For the text-containing cell, return its midpoint in [X, Y] coordinate format. 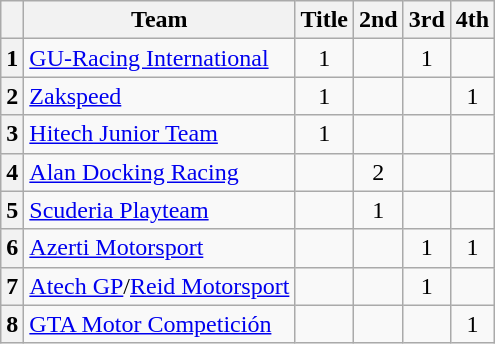
GU-Racing International [160, 58]
8 [12, 324]
4 [12, 172]
Atech GP/Reid Motorsport [160, 286]
Azerti Motorsport [160, 248]
Hitech Junior Team [160, 134]
Alan Docking Racing [160, 172]
Zakspeed [160, 96]
Scuderia Playteam [160, 210]
3rd [426, 20]
7 [12, 286]
GTA Motor Competición [160, 324]
3 [12, 134]
Team [160, 20]
Title [324, 20]
5 [12, 210]
2nd [378, 20]
4th [472, 20]
6 [12, 248]
